Find where the given text appears and provide that cell's center as [X, Y] coordinate. 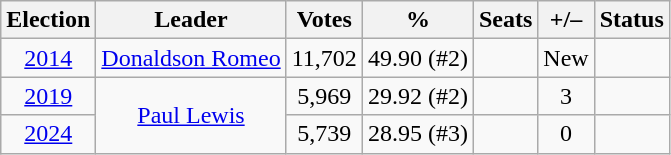
2019 [48, 96]
5,739 [324, 134]
New [566, 58]
3 [566, 96]
Donaldson Romeo [191, 58]
Seats [505, 20]
28.95 (#3) [418, 134]
+/– [566, 20]
0 [566, 134]
5,969 [324, 96]
49.90 (#2) [418, 58]
Leader [191, 20]
Paul Lewis [191, 115]
2014 [48, 58]
% [418, 20]
Votes [324, 20]
2024 [48, 134]
Election [48, 20]
29.92 (#2) [418, 96]
11,702 [324, 58]
Status [632, 20]
